From the cell containing the given text, extract its center point as [x, y] coordinate. 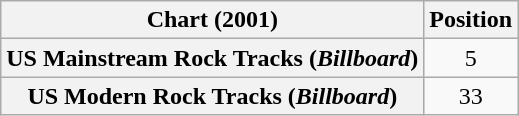
US Mainstream Rock Tracks (Billboard) [212, 58]
5 [471, 58]
Chart (2001) [212, 20]
US Modern Rock Tracks (Billboard) [212, 96]
33 [471, 96]
Position [471, 20]
